Identify which cell holds the provided text, then report its (x, y) central coordinate. 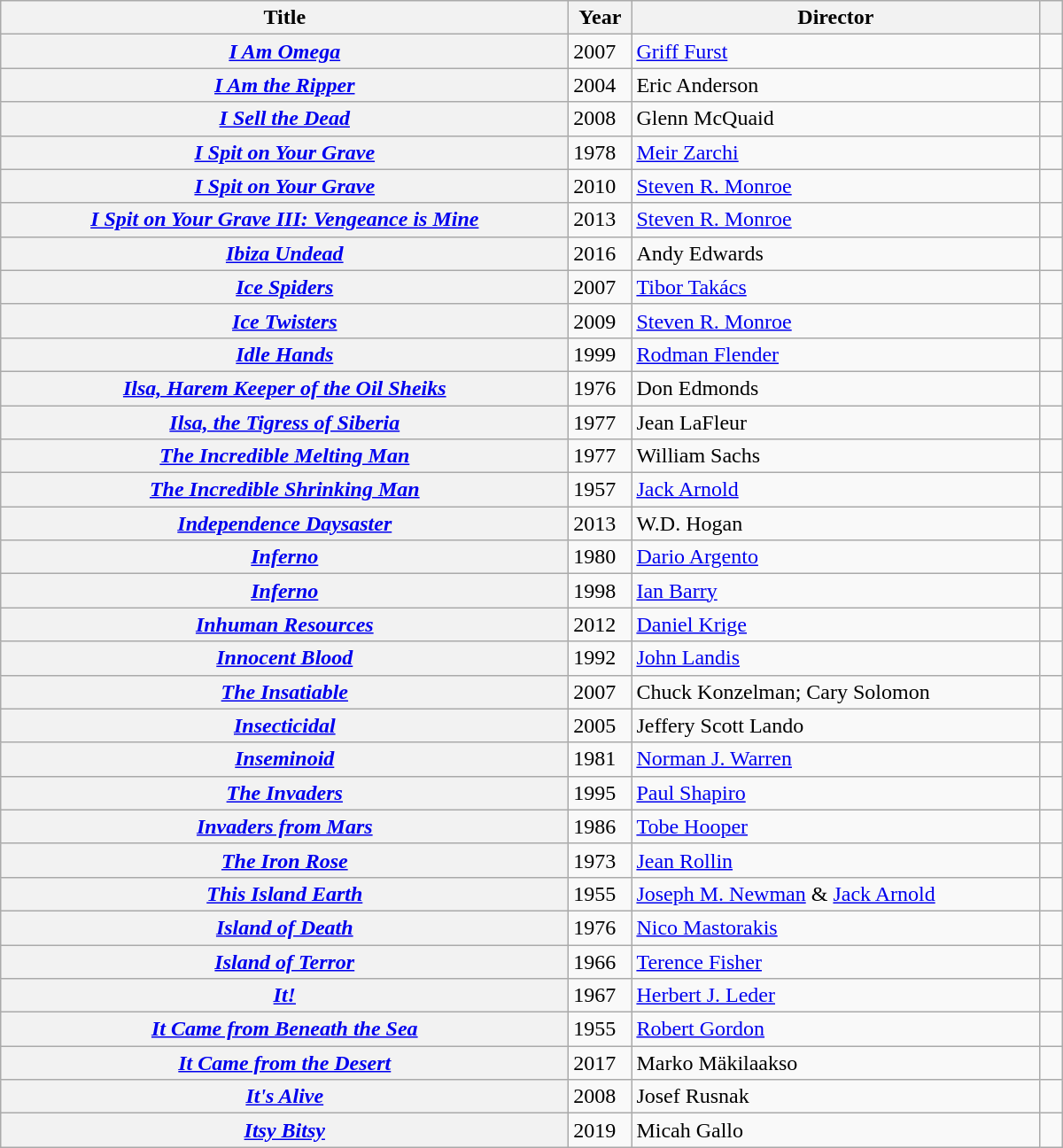
Idle Hands (285, 354)
Ilsa, the Tigress of Siberia (285, 423)
Island of Terror (285, 961)
1957 (601, 490)
Independence Daysaster (285, 524)
Ibiza Undead (285, 253)
Ice Spiders (285, 287)
Director (836, 18)
1966 (601, 961)
Ice Twisters (285, 321)
Eric Anderson (836, 85)
I Sell the Dead (285, 119)
Griff Furst (836, 51)
Paul Shapiro (836, 793)
1992 (601, 658)
John Landis (836, 658)
Insecticidal (285, 725)
Invaders from Mars (285, 826)
Jack Arnold (836, 490)
1973 (601, 860)
2010 (601, 186)
Dario Argento (836, 557)
2017 (601, 1063)
The Insatiable (285, 692)
This Island Earth (285, 894)
Micah Gallo (836, 1130)
Herbert J. Leder (836, 996)
1978 (601, 152)
Don Edmonds (836, 388)
The Incredible Melting Man (285, 456)
Jean Rollin (836, 860)
W.D. Hogan (836, 524)
Glenn McQuaid (836, 119)
Inhuman Resources (285, 624)
1999 (601, 354)
The Iron Rose (285, 860)
Andy Edwards (836, 253)
Title (285, 18)
It! (285, 996)
Terence Fisher (836, 961)
Meir Zarchi (836, 152)
2016 (601, 253)
Innocent Blood (285, 658)
Joseph M. Newman & Jack Arnold (836, 894)
Inseminoid (285, 759)
Chuck Konzelman; Cary Solomon (836, 692)
2019 (601, 1130)
Ilsa, Harem Keeper of the Oil Sheiks (285, 388)
1995 (601, 793)
The Invaders (285, 793)
It Came from Beneath the Sea (285, 1029)
Jean LaFleur (836, 423)
Nico Mastorakis (836, 927)
William Sachs (836, 456)
2004 (601, 85)
Tobe Hooper (836, 826)
Robert Gordon (836, 1029)
It Came from the Desert (285, 1063)
1967 (601, 996)
Year (601, 18)
I Am Omega (285, 51)
Jeffery Scott Lando (836, 725)
2012 (601, 624)
Island of Death (285, 927)
Tibor Takács (836, 287)
The Incredible Shrinking Man (285, 490)
2009 (601, 321)
Daniel Krige (836, 624)
I Spit on Your Grave III: Vengeance is Mine (285, 220)
1980 (601, 557)
Josef Rusnak (836, 1097)
Marko Mäkilaakso (836, 1063)
1998 (601, 591)
Rodman Flender (836, 354)
1986 (601, 826)
Itsy Bitsy (285, 1130)
Norman J. Warren (836, 759)
Ian Barry (836, 591)
It's Alive (285, 1097)
1981 (601, 759)
I Am the Ripper (285, 85)
2005 (601, 725)
